Find where the given text appears and provide that cell's center as (x, y) coordinate. 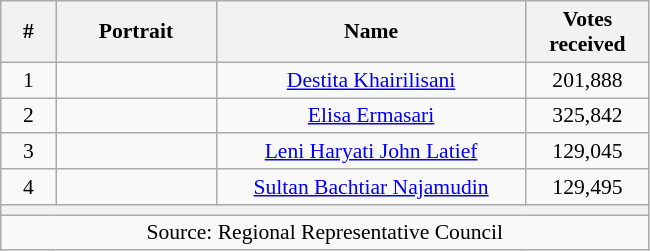
1 (28, 80)
129,045 (588, 152)
201,888 (588, 80)
129,495 (588, 187)
Destita Khairilisani (371, 80)
# (28, 32)
2 (28, 116)
Name (371, 32)
Votes received (588, 32)
Source: Regional Representative Council (325, 233)
Leni Haryati John Latief (371, 152)
Sultan Bachtiar Najamudin (371, 187)
Portrait (136, 32)
3 (28, 152)
325,842 (588, 116)
Elisa Ermasari (371, 116)
4 (28, 187)
